From the cell containing the given text, extract its center point as (x, y) coordinate. 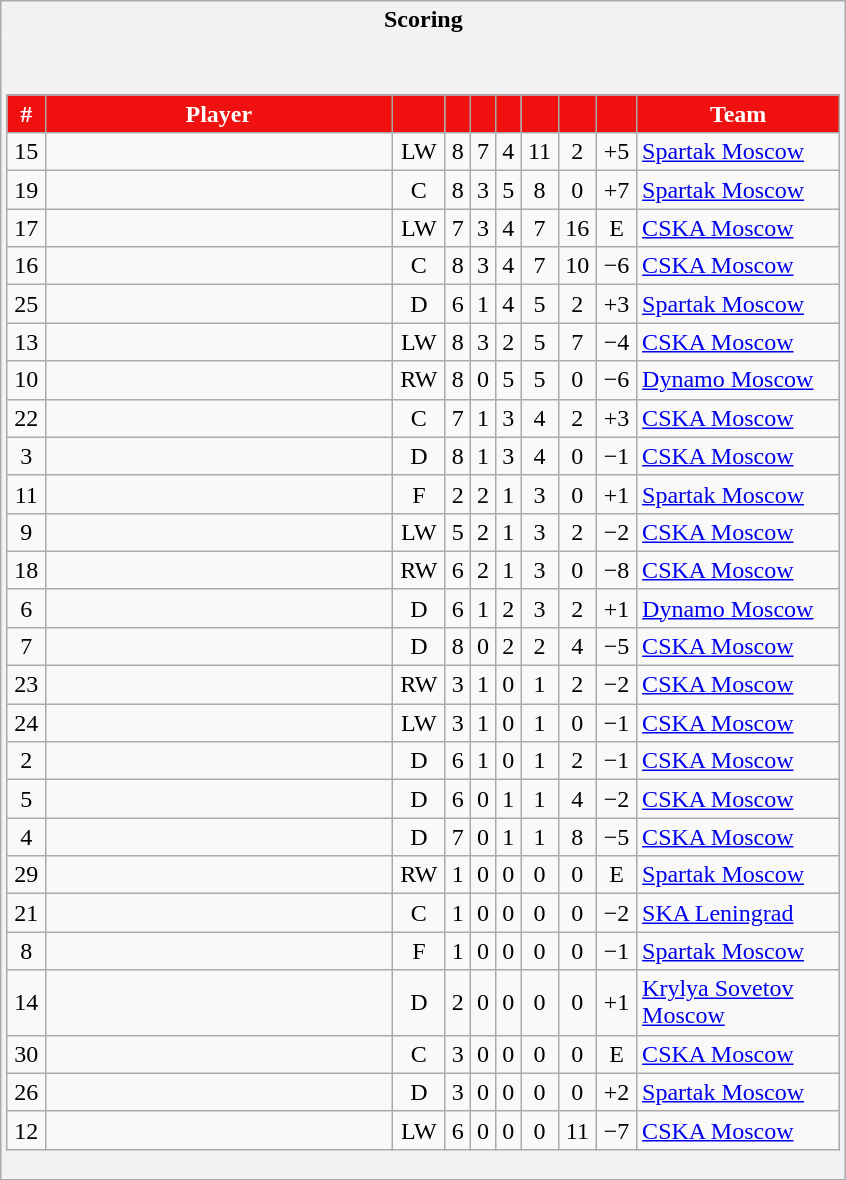
13 (26, 342)
SKA Leningrad (738, 913)
+7 (616, 190)
25 (26, 304)
15 (26, 152)
+2 (616, 1092)
18 (26, 570)
19 (26, 190)
Team (738, 114)
−8 (616, 570)
22 (26, 418)
14 (26, 1002)
−4 (616, 342)
+5 (616, 152)
Scoring (424, 20)
29 (26, 875)
21 (26, 913)
Player (218, 114)
9 (26, 532)
# (26, 114)
17 (26, 228)
23 (26, 685)
Krylya Sovetov Moscow (738, 1002)
26 (26, 1092)
24 (26, 723)
30 (26, 1054)
−7 (616, 1130)
12 (26, 1130)
